Output the (X, Y) coordinate of the center of the cell containing the given text.  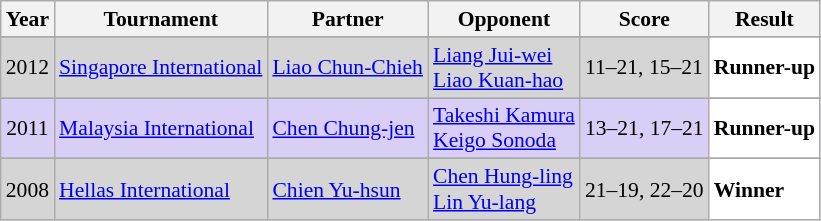
2012 (28, 68)
Singapore International (160, 68)
Liao Chun-Chieh (348, 68)
Score (644, 19)
Partner (348, 19)
2008 (28, 190)
Chien Yu-hsun (348, 190)
2011 (28, 128)
Chen Chung-jen (348, 128)
Result (764, 19)
21–19, 22–20 (644, 190)
Year (28, 19)
Takeshi Kamura Keigo Sonoda (504, 128)
11–21, 15–21 (644, 68)
Winner (764, 190)
Liang Jui-wei Liao Kuan-hao (504, 68)
Malaysia International (160, 128)
13–21, 17–21 (644, 128)
Hellas International (160, 190)
Chen Hung-ling Lin Yu-lang (504, 190)
Opponent (504, 19)
Tournament (160, 19)
